Detect which cell encompasses the target text, then output its [x, y] center coordinate. 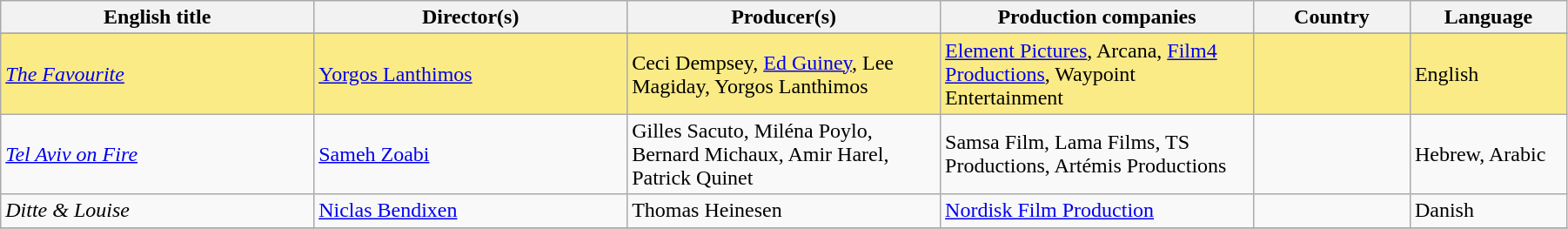
Niclas Bendixen [471, 211]
Yorgos Lanthimos [471, 74]
Samsa Film, Lama Films, TS Productions, Artémis Productions [1097, 154]
Thomas Heinesen [784, 211]
Director(s) [471, 17]
Language [1488, 17]
Danish [1488, 211]
Producer(s) [784, 17]
Country [1331, 17]
Gilles Sacuto, Miléna Poylo, Bernard Michaux, Amir Harel, Patrick Quinet [784, 154]
Tel Aviv on Fire [157, 154]
Ditte & Louise [157, 211]
English [1488, 74]
Ceci Dempsey, Ed Guiney, Lee Magiday, Yorgos Lanthimos [784, 74]
Nordisk Film Production [1097, 211]
The Favourite [157, 74]
Hebrew, Arabic [1488, 154]
Element Pictures, Arcana, Film4 Productions, Waypoint Entertainment [1097, 74]
Sameh Zoabi [471, 154]
English title [157, 17]
Production companies [1097, 17]
